Determine the (X, Y) coordinate at the center of the cell enclosing the given text.  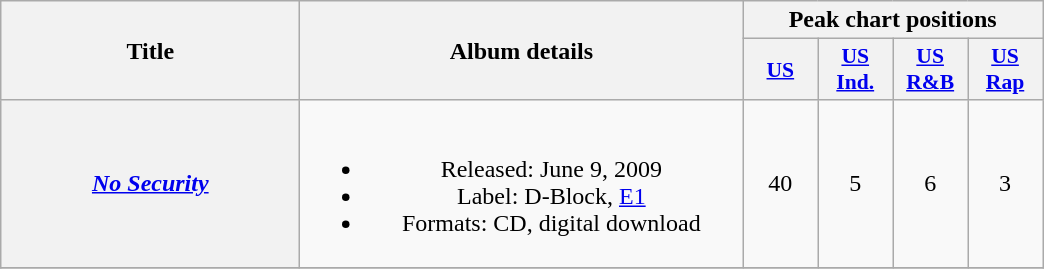
3 (1006, 184)
USR&B (930, 70)
USInd. (856, 70)
USRap (1006, 70)
US (780, 70)
Peak chart positions (893, 20)
5 (856, 184)
No Security (150, 184)
Album details (522, 50)
Released: June 9, 2009Label: D-Block, E1Formats: CD, digital download (522, 184)
6 (930, 184)
Title (150, 50)
40 (780, 184)
